Detect which cell encompasses the target text, then output its [x, y] center coordinate. 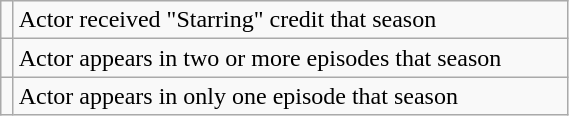
Actor appears in two or more episodes that season [290, 58]
Actor received "Starring" credit that season [290, 20]
Actor appears in only one episode that season [290, 96]
